Pinpoint the cell where the given text exists, returning its (X, Y) midpoint coordinate. 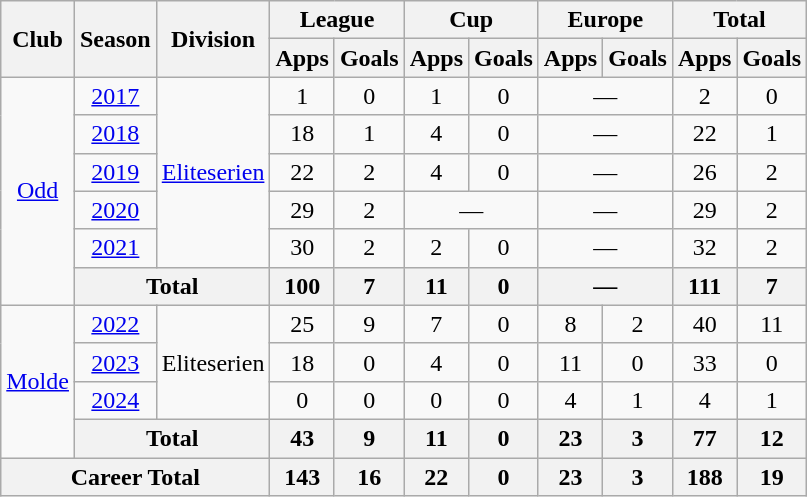
111 (704, 286)
143 (302, 477)
19 (772, 477)
2021 (115, 248)
Division (213, 39)
2017 (115, 96)
2020 (115, 210)
Europe (605, 20)
2023 (115, 362)
12 (772, 438)
100 (302, 286)
25 (302, 324)
33 (704, 362)
League (337, 20)
30 (302, 248)
Club (38, 39)
2018 (115, 134)
Season (115, 39)
Molde (38, 381)
40 (704, 324)
Odd (38, 191)
2024 (115, 400)
2019 (115, 172)
32 (704, 248)
188 (704, 477)
26 (704, 172)
16 (369, 477)
8 (570, 324)
77 (704, 438)
Cup (471, 20)
2022 (115, 324)
Career Total (136, 477)
43 (302, 438)
